Extract the [x, y] coordinate from the center of the cell holding the provided text.  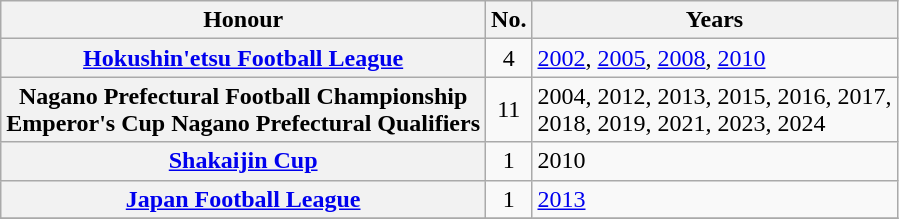
2013 [714, 199]
Shakaijin Cup [244, 161]
2002, 2005, 2008, 2010 [714, 58]
Hokushin'etsu Football League [244, 58]
Japan Football League [244, 199]
Honour [244, 20]
Years [714, 20]
2004, 2012, 2013, 2015, 2016, 2017, 2018, 2019, 2021, 2023, 2024 [714, 110]
11 [509, 110]
2010 [714, 161]
4 [509, 58]
Nagano Prefectural Football Championship Emperor's Cup Nagano Prefectural Qualifiers [244, 110]
No. [509, 20]
